Pinpoint the cell where the given text exists, returning its (X, Y) midpoint coordinate. 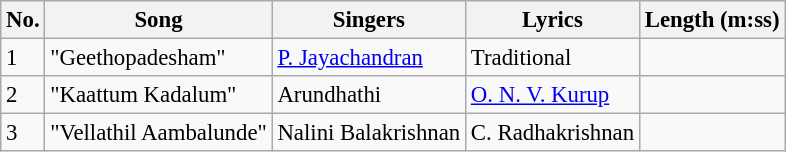
No. (23, 20)
"Kaattum Kadalum" (158, 95)
Lyrics (553, 20)
P. Jayachandran (368, 58)
3 (23, 133)
1 (23, 58)
C. Radhakrishnan (553, 133)
Nalini Balakrishnan (368, 133)
"Vellathil Aambalunde" (158, 133)
O. N. V. Kurup (553, 95)
Arundhathi (368, 95)
2 (23, 95)
"Geethopadesham" (158, 58)
Length (m:ss) (712, 20)
Singers (368, 20)
Traditional (553, 58)
Song (158, 20)
